Output the (x, y) coordinate of the center of the cell containing the given text.  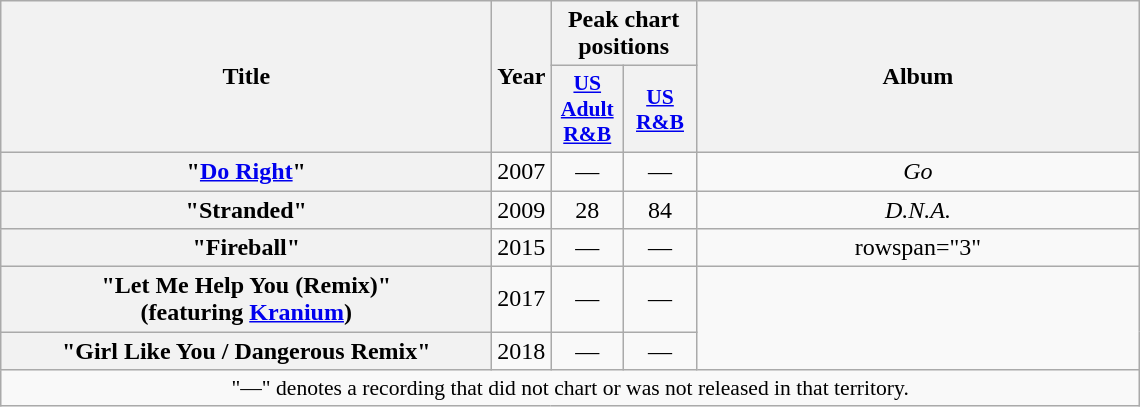
2009 (522, 209)
"Do Right" (246, 171)
2017 (522, 300)
US Adult R&B (588, 110)
28 (588, 209)
2015 (522, 248)
Go (918, 171)
Peak chart positions (624, 34)
USR&B (660, 110)
2018 (522, 351)
Album (918, 77)
"Let Me Help You (Remix)"(featuring Kranium) (246, 300)
D.N.A. (918, 209)
"Stranded" (246, 209)
2007 (522, 171)
Title (246, 77)
84 (660, 209)
"—" denotes a recording that did not chart or was not released in that territory. (570, 388)
"Girl Like You / Dangerous Remix" (246, 351)
rowspan="3" (918, 248)
Year (522, 77)
"Fireball" (246, 248)
